Find where the given text appears and provide that cell's center as [x, y] coordinate. 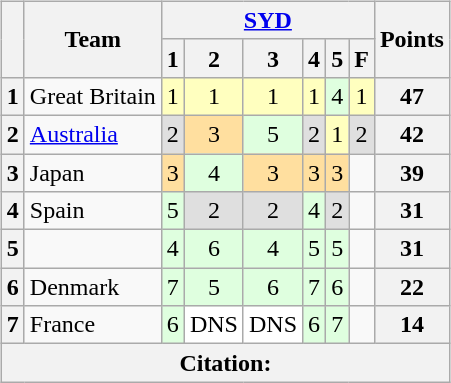
47 [412, 96]
Spain [92, 211]
Great Britain [92, 96]
Points [412, 39]
Team [92, 39]
42 [412, 134]
Denmark [92, 287]
Citation: [225, 363]
F [362, 58]
Australia [92, 134]
39 [412, 173]
14 [412, 325]
France [92, 325]
Japan [92, 173]
22 [412, 287]
SYD [268, 20]
